From the cell containing the given text, extract its center point as (x, y) coordinate. 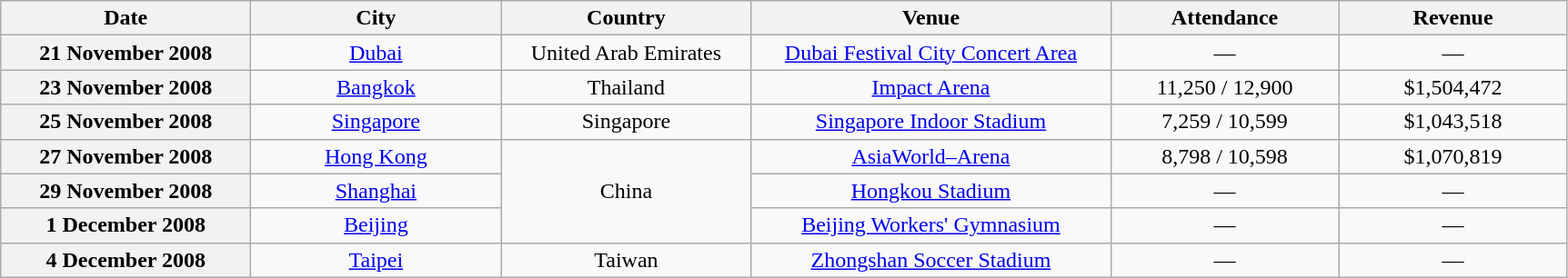
Bangkok (377, 87)
4 December 2008 (126, 260)
Taiwan (626, 260)
Singapore Indoor Stadium (931, 122)
Impact Arena (931, 87)
Zhongshan Soccer Stadium (931, 260)
8,798 / 10,598 (1224, 156)
21 November 2008 (126, 53)
7,259 / 10,599 (1224, 122)
1 December 2008 (126, 225)
25 November 2008 (126, 122)
27 November 2008 (126, 156)
$1,504,472 (1453, 87)
United Arab Emirates (626, 53)
11,250 / 12,900 (1224, 87)
Dubai Festival City Concert Area (931, 53)
City (377, 18)
Shanghai (377, 191)
Dubai (377, 53)
Taipei (377, 260)
$1,043,518 (1453, 122)
Hongkou Stadium (931, 191)
Date (126, 18)
Thailand (626, 87)
Venue (931, 18)
Hong Kong (377, 156)
AsiaWorld–Arena (931, 156)
Attendance (1224, 18)
29 November 2008 (126, 191)
China (626, 191)
23 November 2008 (126, 87)
Beijing (377, 225)
$1,070,819 (1453, 156)
Country (626, 18)
Beijing Workers' Gymnasium (931, 225)
Revenue (1453, 18)
